Detect which cell encompasses the target text, then output its [x, y] center coordinate. 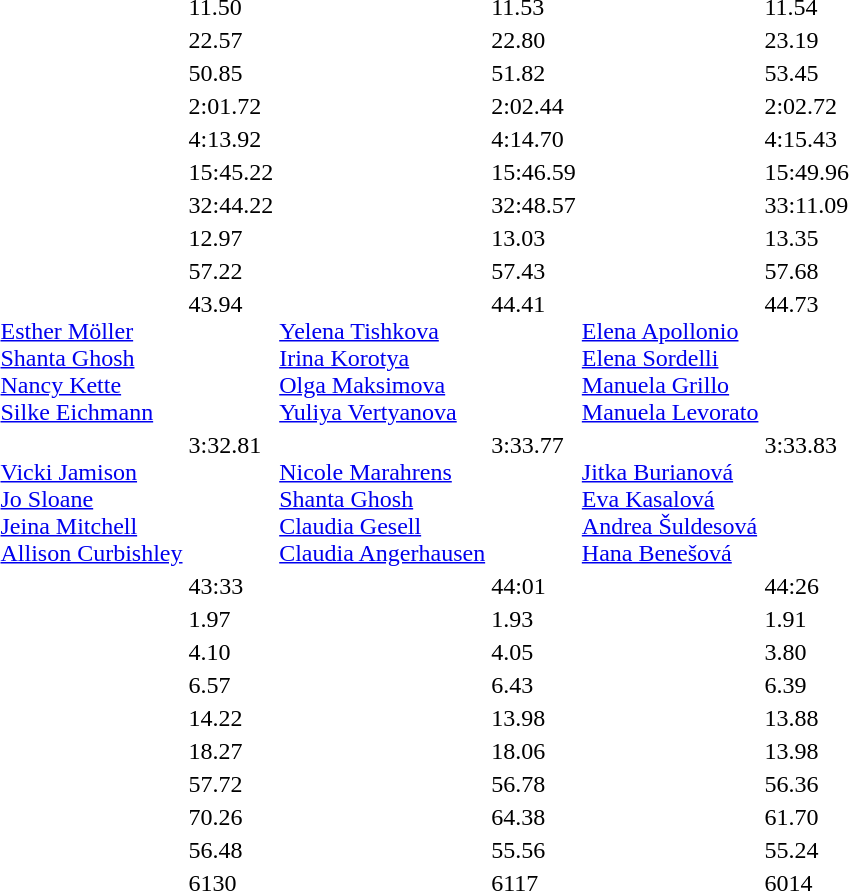
6.43 [534, 685]
15:46.59 [534, 172]
2:01.72 [231, 106]
4.10 [231, 652]
3:32.81 [231, 499]
22.57 [231, 40]
Elena Apollonio Elena SordelliManuela GrilloManuela Levorato [670, 358]
Nicole MarahrensShanta GhoshClaudia GesellClaudia Angerhausen [382, 499]
57.43 [534, 271]
32:48.57 [534, 205]
56.78 [534, 784]
2:02.44 [534, 106]
Yelena TishkovaIrina KorotyaOlga MaksimovaYuliya Vertyanova [382, 358]
15:45.22 [231, 172]
12.97 [231, 238]
13.03 [534, 238]
18.06 [534, 751]
14.22 [231, 718]
32:44.22 [231, 205]
50.85 [231, 73]
22.80 [534, 40]
56.48 [231, 850]
4.05 [534, 652]
51.82 [534, 73]
43:33 [231, 586]
57.72 [231, 784]
6.57 [231, 685]
4:13.92 [231, 139]
44.41 [534, 358]
44:01 [534, 586]
64.38 [534, 817]
4:14.70 [534, 139]
Jitka BurianováEva KasalováAndrea Šuldesová Hana Benešová [670, 499]
1.93 [534, 619]
3:33.77 [534, 499]
55.56 [534, 850]
13.98 [534, 718]
57.22 [231, 271]
70.26 [231, 817]
1.97 [231, 619]
18.27 [231, 751]
43.94 [231, 358]
